Return the [x, y] coordinate for the center point of the cell that contains the specified text.  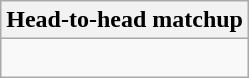
Head-to-head matchup [125, 20]
